Find where the given text appears and provide that cell's center as [x, y] coordinate. 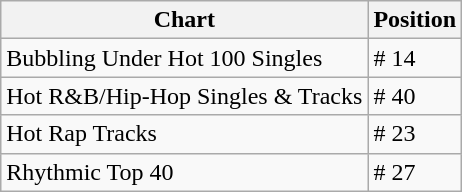
Hot R&B/Hip-Hop Singles & Tracks [184, 96]
# 27 [415, 172]
Chart [184, 20]
# 14 [415, 58]
Bubbling Under Hot 100 Singles [184, 58]
# 40 [415, 96]
Hot Rap Tracks [184, 134]
Position [415, 20]
Rhythmic Top 40 [184, 172]
# 23 [415, 134]
